Detect which cell encompasses the target text, then output its [x, y] center coordinate. 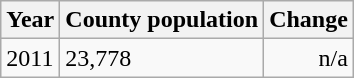
n/a [309, 58]
2011 [30, 58]
County population [162, 20]
23,778 [162, 58]
Change [309, 20]
Year [30, 20]
